Search for the cell housing the specified text and yield its (x, y) center coordinate. 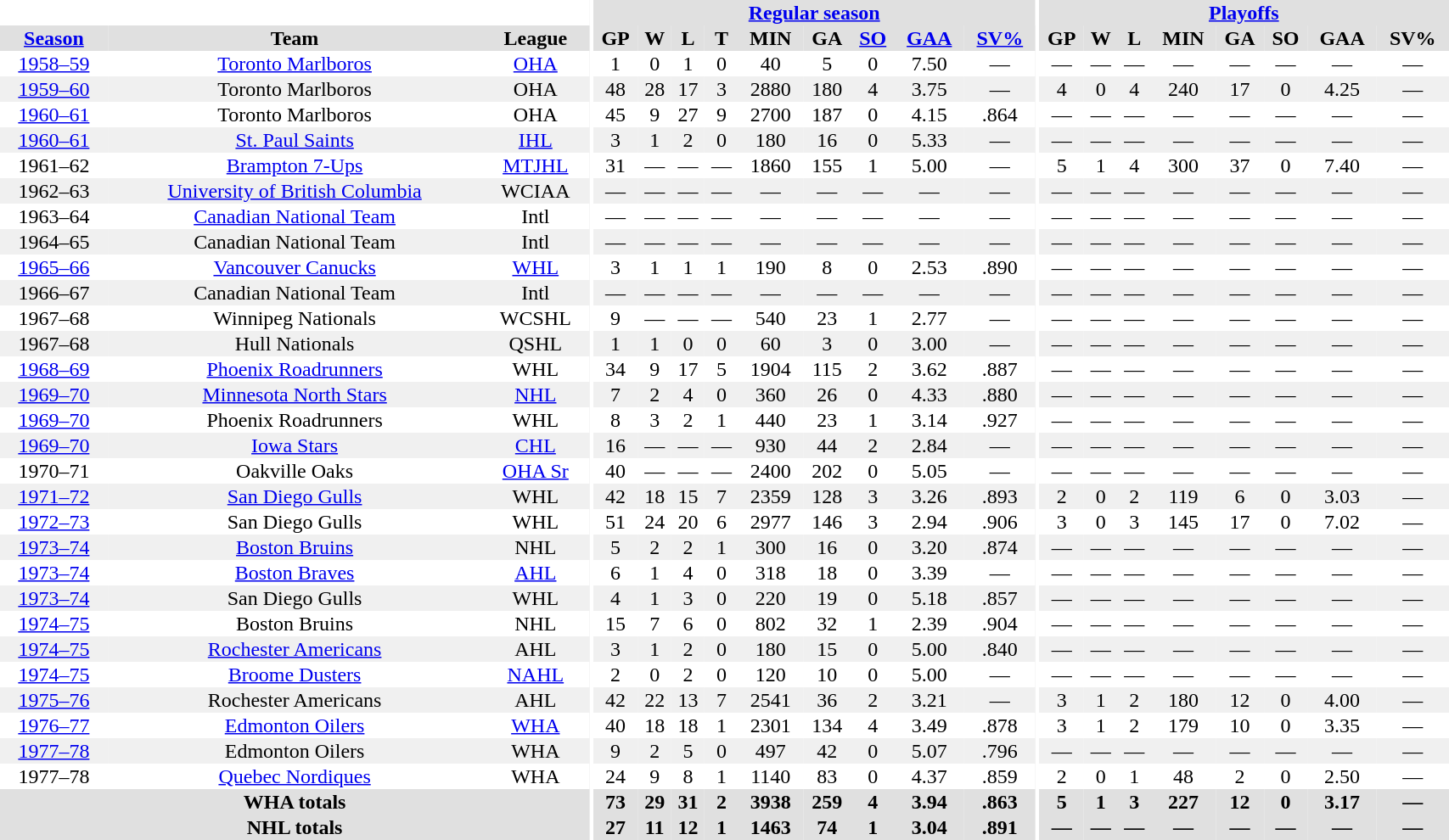
Hull Nationals (295, 344)
1963–64 (54, 216)
930 (771, 445)
1904 (771, 369)
540 (771, 318)
60 (771, 344)
2880 (771, 89)
497 (771, 751)
1970–71 (54, 471)
.859 (1000, 776)
202 (827, 471)
MTJHL (535, 165)
3.00 (929, 344)
3.14 (929, 420)
190 (771, 267)
440 (771, 420)
Boston Braves (295, 573)
WHA totals (295, 802)
2359 (771, 496)
3.62 (929, 369)
1961–62 (54, 165)
Iowa Stars (295, 445)
32 (827, 624)
.906 (1000, 522)
.878 (1000, 725)
4.37 (929, 776)
1958–59 (54, 64)
2.84 (929, 445)
1976–77 (54, 725)
League (535, 38)
3.39 (929, 573)
115 (827, 369)
155 (827, 165)
83 (827, 776)
4.25 (1342, 89)
187 (827, 115)
.863 (1000, 802)
7.02 (1342, 522)
34 (616, 369)
73 (616, 802)
3.04 (929, 827)
CHL (535, 445)
3.17 (1342, 802)
28 (655, 89)
26 (827, 395)
1966–67 (54, 293)
7.40 (1342, 165)
1959–60 (54, 89)
Vancouver Canucks (295, 267)
1972–73 (54, 522)
11 (655, 827)
5.05 (929, 471)
3.94 (929, 802)
179 (1183, 725)
145 (1183, 522)
Team (295, 38)
.857 (1000, 598)
22 (655, 700)
3.35 (1342, 725)
120 (771, 675)
St. Paul Saints (295, 140)
134 (827, 725)
45 (616, 115)
Minnesota North Stars (295, 395)
NAHL (535, 675)
4.00 (1342, 700)
36 (827, 700)
3.21 (929, 700)
2.53 (929, 267)
802 (771, 624)
QSHL (535, 344)
1962–63 (54, 191)
Season (54, 38)
1463 (771, 827)
2.77 (929, 318)
7.50 (929, 64)
20 (688, 522)
2541 (771, 700)
.864 (1000, 115)
1971–72 (54, 496)
2.50 (1342, 776)
5.07 (929, 751)
227 (1183, 802)
37 (1239, 165)
128 (827, 496)
5.18 (929, 598)
44 (827, 445)
.887 (1000, 369)
NHL totals (295, 827)
.904 (1000, 624)
.890 (1000, 267)
4.15 (929, 115)
University of British Columbia (295, 191)
220 (771, 598)
119 (1183, 496)
74 (827, 827)
51 (616, 522)
3.49 (929, 725)
T (722, 38)
2700 (771, 115)
Playoffs (1244, 13)
Broome Dusters (295, 675)
.796 (1000, 751)
Quebec Nordiques (295, 776)
3.20 (929, 547)
1140 (771, 776)
1975–76 (54, 700)
Regular season (815, 13)
Oakville Oaks (295, 471)
5.33 (929, 140)
19 (827, 598)
360 (771, 395)
2400 (771, 471)
.891 (1000, 827)
IHL (535, 140)
.893 (1000, 496)
2.39 (929, 624)
.840 (1000, 649)
3938 (771, 802)
3.26 (929, 496)
318 (771, 573)
Winnipeg Nationals (295, 318)
WCIAA (535, 191)
1965–66 (54, 267)
259 (827, 802)
1860 (771, 165)
Brampton 7-Ups (295, 165)
240 (1183, 89)
146 (827, 522)
WCSHL (535, 318)
2977 (771, 522)
1968–69 (54, 369)
13 (688, 700)
4.33 (929, 395)
1964–65 (54, 242)
3.75 (929, 89)
29 (655, 802)
2301 (771, 725)
.874 (1000, 547)
.880 (1000, 395)
OHA Sr (535, 471)
2.94 (929, 522)
.927 (1000, 420)
3.03 (1342, 496)
